Detect which cell encompasses the target text, then output its (x, y) center coordinate. 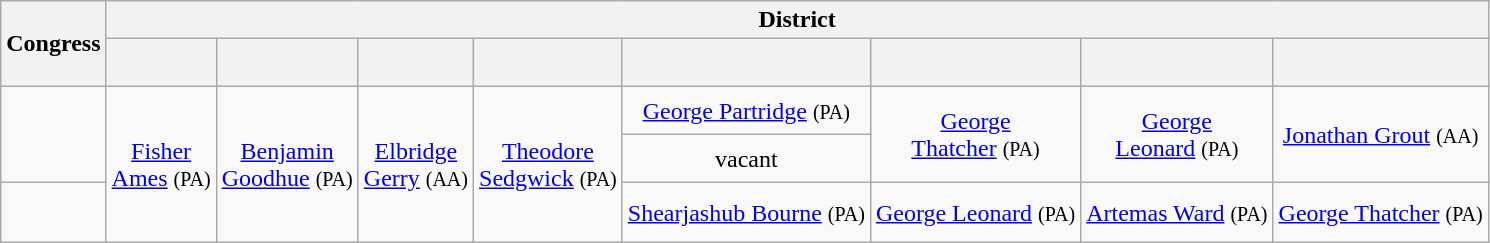
Congress (54, 44)
TheodoreSedgwick (PA) (548, 165)
George Thatcher (PA) (1380, 213)
Shearjashub Bourne (PA) (746, 213)
vacant (746, 159)
Jonathan Grout (AA) (1380, 135)
BenjaminGoodhue (PA) (287, 165)
Artemas Ward (PA) (1177, 213)
George Partridge (PA) (746, 111)
ElbridgeGerry (AA) (416, 165)
District (797, 20)
George Leonard (PA) (975, 213)
FisherAmes (PA) (161, 165)
GeorgeLeonard (PA) (1177, 135)
GeorgeThatcher (PA) (975, 135)
